Detect which cell encompasses the target text, then output its [x, y] center coordinate. 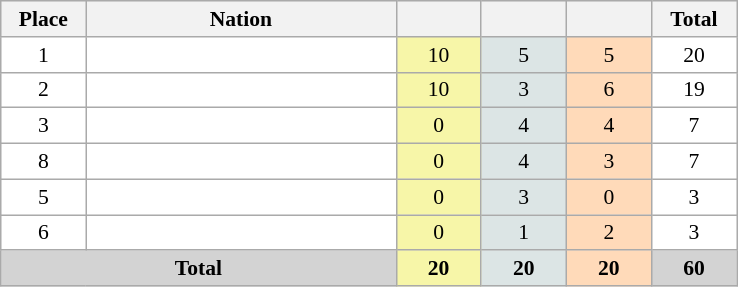
Nation [241, 19]
Place [44, 19]
8 [44, 162]
60 [694, 269]
19 [694, 90]
